Capture the cell that displays the provided text and extract its [x, y] central coordinate. 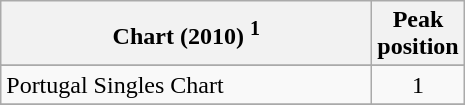
1 [418, 85]
Chart (2010) 1 [186, 34]
Portugal Singles Chart [186, 85]
Peakposition [418, 34]
